From the cell containing the given text, extract its center point as (x, y) coordinate. 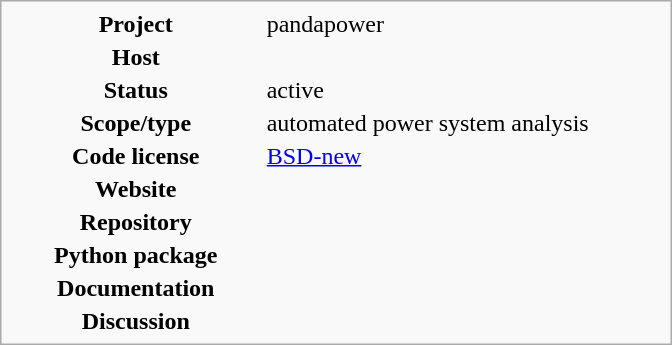
Documentation (136, 288)
Python package (136, 255)
Website (136, 189)
pandapower (464, 24)
Host (136, 57)
BSD-new (464, 156)
active (464, 90)
Code license (136, 156)
Status (136, 90)
Repository (136, 222)
Scope/type (136, 123)
automated power system analysis (464, 123)
Discussion (136, 321)
Project (136, 24)
